Extract the (X, Y) coordinate from the center of the cell holding the provided text.  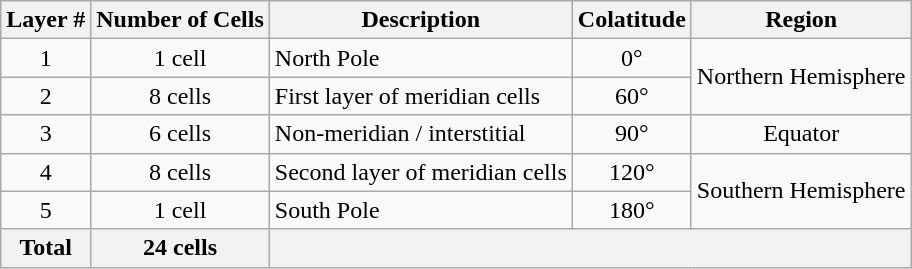
60° (632, 96)
0° (632, 58)
6 cells (180, 134)
4 (46, 172)
Northern Hemisphere (801, 77)
Description (420, 20)
Layer # (46, 20)
2 (46, 96)
Equator (801, 134)
First layer of meridian cells (420, 96)
90° (632, 134)
North Pole (420, 58)
Number of Cells (180, 20)
Non-meridian / interstitial (420, 134)
180° (632, 210)
South Pole (420, 210)
Second layer of meridian cells (420, 172)
120° (632, 172)
1 (46, 58)
5 (46, 210)
Colatitude (632, 20)
24 cells (180, 248)
Region (801, 20)
Southern Hemisphere (801, 191)
Total (46, 248)
3 (46, 134)
